Return the [X, Y] coordinate for the center point of the cell that contains the specified text.  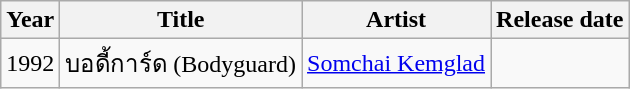
Release date [560, 20]
Somchai Kemglad [396, 64]
Title [181, 20]
บอดี้การ์ด (Bodyguard) [181, 64]
1992 [30, 64]
Year [30, 20]
Artist [396, 20]
